Find where the given text appears and provide that cell's center as [x, y] coordinate. 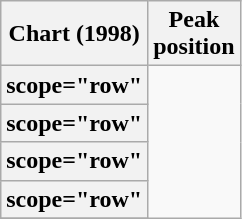
Chart (1998) [74, 34]
Peakposition [194, 34]
